Return the [x, y] coordinate for the center point of the cell that contains the specified text.  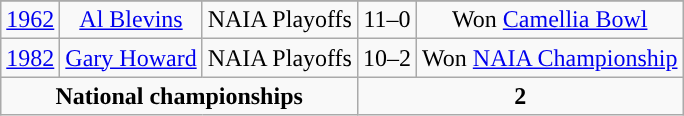
Won NAIA Championship [550, 58]
Al Blevins [131, 20]
Won Camellia Bowl [550, 20]
10–2 [386, 58]
1982 [30, 58]
Gary Howard [131, 58]
11–0 [386, 20]
1962 [30, 20]
National championships [180, 96]
2 [520, 96]
